Capture the cell that displays the provided text and extract its [x, y] central coordinate. 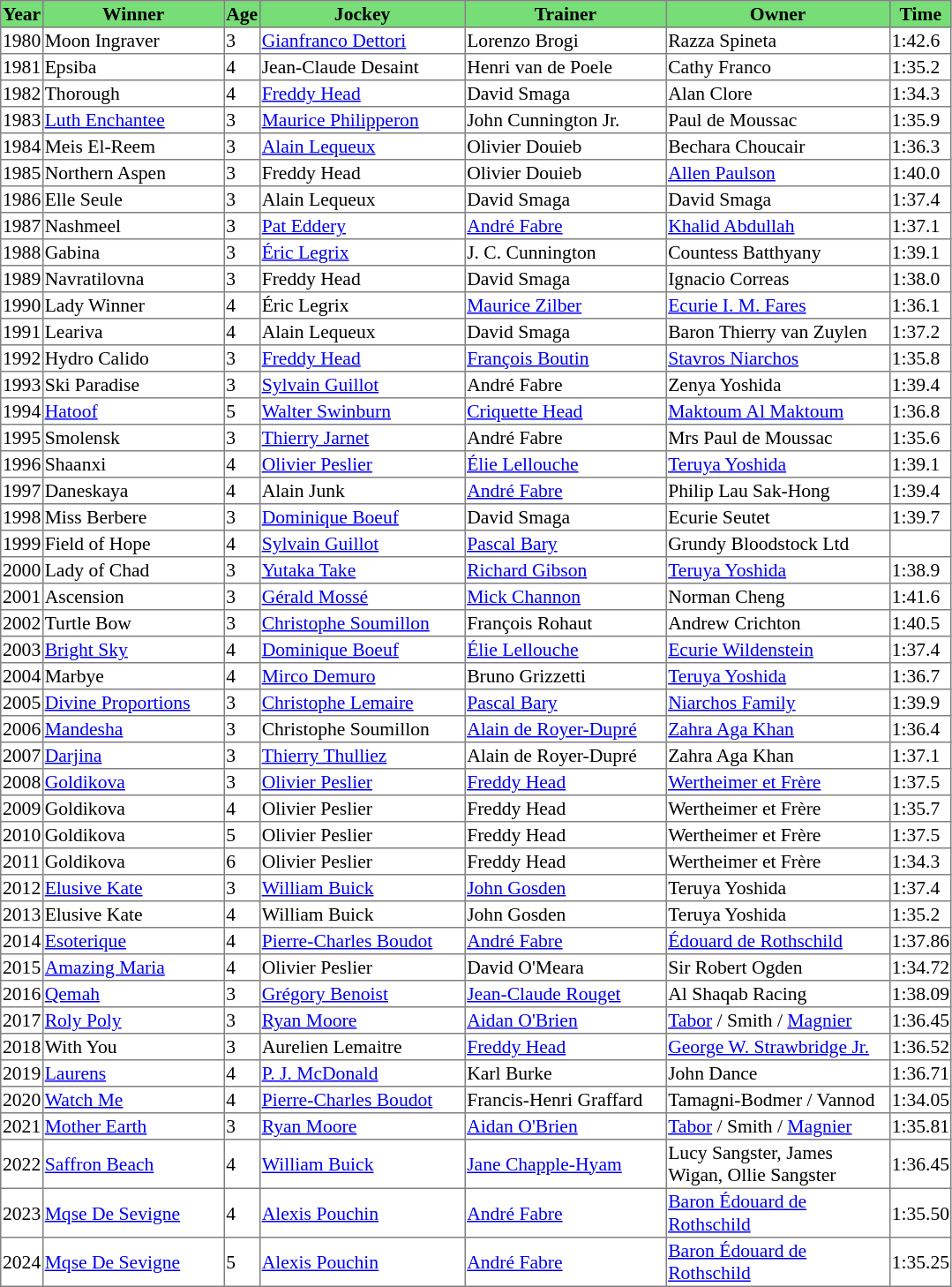
Grégory Benoist [362, 994]
1983 [22, 120]
Lady of Chad [133, 570]
Henri van de Poele [566, 67]
Navratilovna [133, 279]
Jean-Claude Desaint [362, 67]
1989 [22, 279]
Northern Aspen [133, 173]
Leariva [133, 332]
Year [22, 14]
François Boutin [566, 358]
2019 [22, 1073]
Ski Paradise [133, 385]
Stavros Niarchos [778, 358]
Criquette Head [566, 411]
1:35.6 [920, 438]
Hatoof [133, 411]
Smolensk [133, 438]
1985 [22, 173]
2020 [22, 1100]
Luth Enchantee [133, 120]
Daneskaya [133, 491]
2013 [22, 914]
2010 [22, 835]
Yutaka Take [362, 570]
Miss Berbere [133, 517]
Norman Cheng [778, 597]
Ascension [133, 597]
1:36.7 [920, 676]
Thorough [133, 94]
2004 [22, 676]
1981 [22, 67]
2015 [22, 967]
1992 [22, 358]
Trainer [566, 14]
Epsiba [133, 67]
Mandesha [133, 729]
Karl Burke [566, 1073]
1997 [22, 491]
2008 [22, 782]
Christophe Lemaire [362, 703]
2014 [22, 941]
Hydro Calido [133, 358]
6 [242, 862]
Razza Spineta [778, 41]
François Rohaut [566, 623]
1996 [22, 464]
Mother Earth [133, 1126]
1:38.0 [920, 279]
1:40.5 [920, 623]
Mick Channon [566, 597]
Tamagni-Bodmer / Vannod [778, 1100]
2006 [22, 729]
Age [242, 14]
Divine Proportions [133, 703]
Qemah [133, 994]
Darjina [133, 756]
1:35.81 [920, 1126]
1:38.09 [920, 994]
Richard Gibson [566, 570]
1:37.86 [920, 941]
Watch Me [133, 1100]
1:35.7 [920, 809]
Saffron Beach [133, 1164]
1:35.8 [920, 358]
Mirco Demuro [362, 676]
Thierry Jarnet [362, 438]
Alan Clore [778, 94]
1988 [22, 252]
Jane Chapple-Hyam [566, 1164]
1:37.2 [920, 332]
1982 [22, 94]
Amazing Maria [133, 967]
2018 [22, 1047]
2023 [22, 1213]
Bruno Grizzetti [566, 676]
1986 [22, 199]
Allen Paulson [778, 173]
1994 [22, 411]
2012 [22, 888]
1990 [22, 305]
Ignacio Correas [778, 279]
Khalid Abdullah [778, 226]
Time [920, 14]
Esoterique [133, 941]
1984 [22, 147]
Maurice Zilber [566, 305]
1987 [22, 226]
Bright Sky [133, 650]
1:36.1 [920, 305]
2000 [22, 570]
2017 [22, 1020]
P. J. McDonald [362, 1073]
Aurelien Lemaitre [362, 1047]
Owner [778, 14]
John Dance [778, 1073]
1:35.25 [920, 1262]
Marbye [133, 676]
1:41.6 [920, 597]
Bechara Choucair [778, 147]
Sir Robert Ogden [778, 967]
1998 [22, 517]
Francis-Henri Graffard [566, 1100]
Roly Poly [133, 1020]
Lady Winner [133, 305]
1980 [22, 41]
1:36.8 [920, 411]
Jockey [362, 14]
2024 [22, 1262]
Ecurie I. M. Fares [778, 305]
2003 [22, 650]
Niarchos Family [778, 703]
With You [133, 1047]
Walter Swinburn [362, 411]
Shaanxi [133, 464]
Al Shaqab Racing [778, 994]
Lorenzo Brogi [566, 41]
Zenya Yoshida [778, 385]
David O'Meara [566, 967]
1995 [22, 438]
Philip Lau Sak-Hong [778, 491]
1:40.0 [920, 173]
1:38.9 [920, 570]
Field of Hope [133, 544]
2022 [22, 1164]
Meis El-Reem [133, 147]
Jean-Claude Rouget [566, 994]
Maurice Philipperon [362, 120]
2009 [22, 809]
2002 [22, 623]
Pat Eddery [362, 226]
1991 [22, 332]
1:34.72 [920, 967]
1:35.50 [920, 1213]
2005 [22, 703]
George W. Strawbridge Jr. [778, 1047]
1:35.9 [920, 120]
2011 [22, 862]
Baron Thierry van Zuylen [778, 332]
Elle Seule [133, 199]
Grundy Bloodstock Ltd [778, 544]
Winner [133, 14]
Paul de Moussac [778, 120]
2016 [22, 994]
1:39.9 [920, 703]
John Cunnington Jr. [566, 120]
Lucy Sangster, James Wigan, Ollie Sangster [778, 1164]
Cathy Franco [778, 67]
1:42.6 [920, 41]
Turtle Bow [133, 623]
2021 [22, 1126]
Nashmeel [133, 226]
1999 [22, 544]
Gérald Mossé [362, 597]
1:34.05 [920, 1100]
Andrew Crichton [778, 623]
J. C. Cunnington [566, 252]
Ecurie Wildenstein [778, 650]
Gabina [133, 252]
Ecurie Seutet [778, 517]
Mrs Paul de Moussac [778, 438]
Thierry Thulliez [362, 756]
Laurens [133, 1073]
2007 [22, 756]
Maktoum Al Maktoum [778, 411]
1:36.4 [920, 729]
Édouard de Rothschild [778, 941]
Countess Batthyany [778, 252]
1:39.7 [920, 517]
1:36.3 [920, 147]
2001 [22, 597]
1:36.52 [920, 1047]
Moon Ingraver [133, 41]
1993 [22, 385]
1:36.71 [920, 1073]
Gianfranco Dettori [362, 41]
Alain Junk [362, 491]
